Capture the cell that displays the provided text and extract its (x, y) central coordinate. 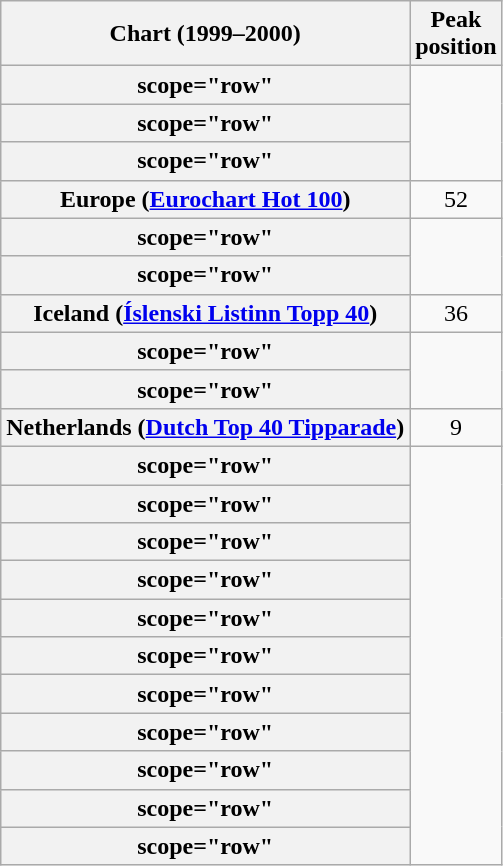
Europe (Eurochart Hot 100) (206, 199)
Chart (1999–2000) (206, 34)
36 (456, 313)
52 (456, 199)
Iceland (Íslenski Listinn Topp 40) (206, 313)
9 (456, 427)
Netherlands (Dutch Top 40 Tipparade) (206, 427)
Peakposition (456, 34)
